Detect which cell encompasses the target text, then output its [X, Y] center coordinate. 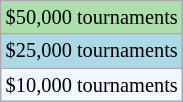
$10,000 tournaments [92, 85]
$25,000 tournaments [92, 51]
$50,000 tournaments [92, 17]
